Determine the (x, y) coordinate at the center of the cell enclosing the given text.  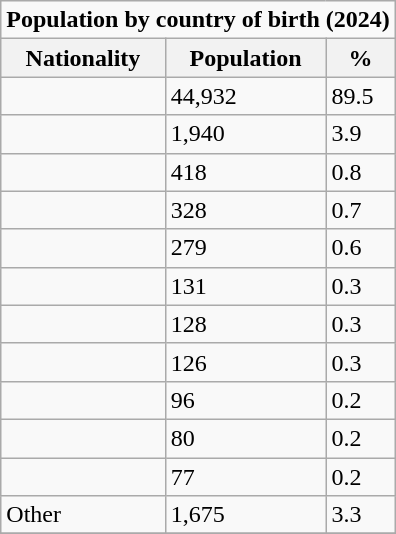
0.7 (360, 210)
89.5 (360, 96)
279 (246, 248)
128 (246, 324)
0.8 (360, 172)
Other (83, 515)
Nationality (83, 58)
3.3 (360, 515)
44,932 (246, 96)
1,940 (246, 134)
% (360, 58)
0.6 (360, 248)
418 (246, 172)
96 (246, 400)
Population by country of birth (2024) (198, 20)
131 (246, 286)
80 (246, 438)
77 (246, 477)
328 (246, 210)
Population (246, 58)
3.9 (360, 134)
1,675 (246, 515)
126 (246, 362)
